Find where the given text appears and provide that cell's center as (X, Y) coordinate. 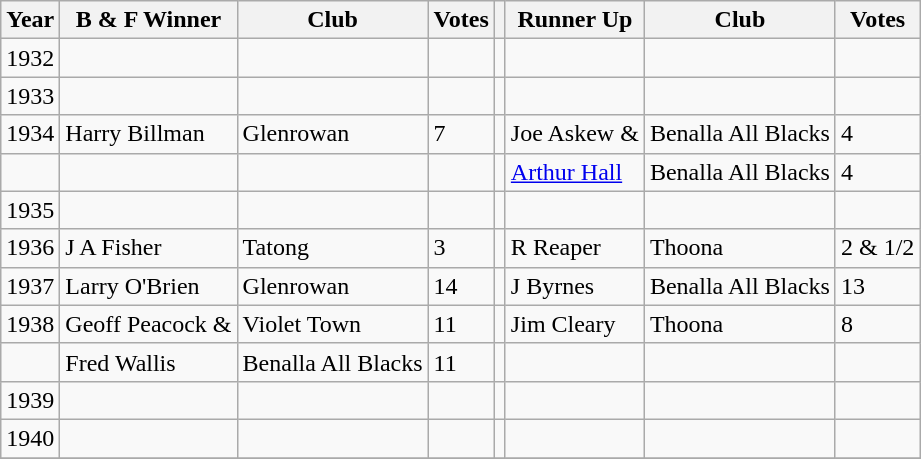
B & F Winner (148, 20)
Runner Up (574, 20)
3 (461, 248)
Harry Billman (148, 134)
14 (461, 286)
Violet Town (332, 324)
Joe Askew & (574, 134)
1932 (30, 58)
1936 (30, 248)
1935 (30, 210)
Arthur Hall (574, 172)
7 (461, 134)
J Byrnes (574, 286)
13 (877, 286)
J A Fisher (148, 248)
1940 (30, 438)
1938 (30, 324)
R Reaper (574, 248)
Geoff Peacock & (148, 324)
Fred Wallis (148, 362)
1939 (30, 400)
Jim Cleary (574, 324)
1937 (30, 286)
Larry O'Brien (148, 286)
Year (30, 20)
8 (877, 324)
2 & 1/2 (877, 248)
1934 (30, 134)
1933 (30, 96)
Tatong (332, 248)
